Output the (X, Y) coordinate of the center of the cell containing the given text.  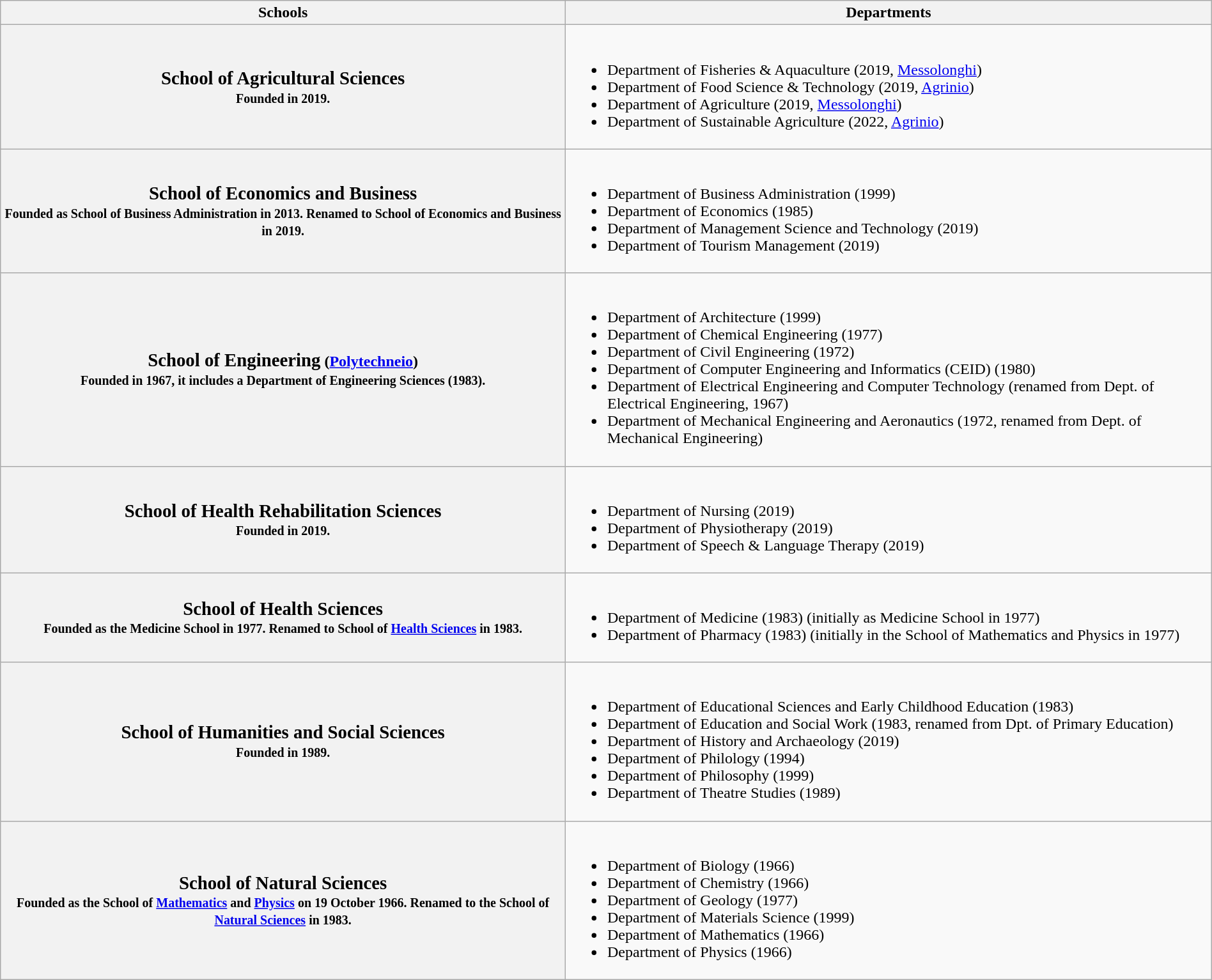
Departments (889, 13)
School of Humanities and Social SciencesFounded in 1989. (283, 742)
Schools (283, 13)
School of Engineering (Polytechneio)Founded in 1967, it includes a Department of Engineering Sciences (1983). (283, 369)
School of Health SciencesFounded as the Medicine School in 1977. Renamed to School of Health Sciences in 1983. (283, 618)
School of Health Rehabilitation SciencesFounded in 2019. (283, 519)
School of Agricultural SciencesFounded in 2019. (283, 87)
School of Economics and BusinessFounded as School of Business Administration in 2013. Renamed to School of Economics and Business in 2019. (283, 211)
School of Natural SciencesFounded as the School of Mathematics and Physics on 19 October 1966. Renamed to the School of Natural Sciences in 1983. (283, 900)
Department of Nursing (2019)Department of Physiotherapy (2019)Department of Speech & Language Therapy (2019) (889, 519)
